Determine the (X, Y) coordinate at the center of the cell enclosing the given text.  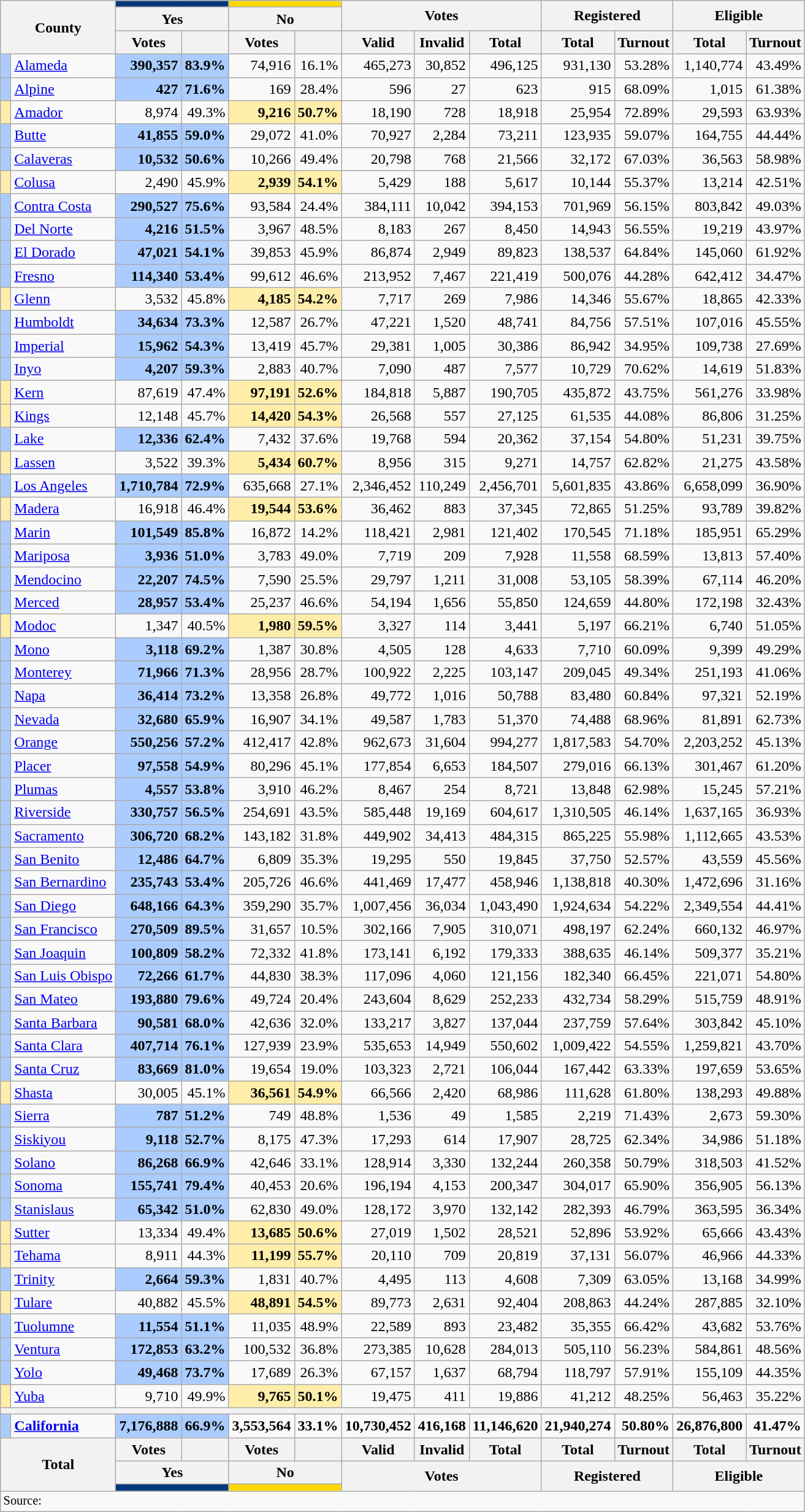
7,719 (378, 556)
12,336 (148, 439)
37,131 (578, 1256)
12,148 (148, 416)
14,943 (578, 229)
290,527 (148, 205)
11,554 (148, 1326)
19,219 (710, 229)
Orange (64, 743)
30,852 (441, 66)
86,874 (378, 252)
172,198 (710, 602)
28.7% (318, 673)
Sutter (64, 1232)
8,911 (148, 1256)
38.3% (318, 976)
74.5% (205, 579)
416,168 (441, 1426)
251,193 (710, 673)
170,545 (578, 532)
72.89% (644, 112)
57.2% (205, 743)
25,954 (578, 112)
44.44% (776, 136)
71,966 (148, 673)
Merced (64, 602)
432,734 (578, 999)
9,399 (710, 649)
79.6% (205, 999)
40,453 (261, 1186)
36.34% (776, 1209)
34.47% (776, 275)
26.3% (318, 1372)
Colusa (64, 182)
49,724 (261, 999)
San Bernardino (64, 882)
28,521 (505, 1232)
51.83% (776, 369)
55.67% (644, 299)
31.8% (318, 836)
27 (441, 89)
9,118 (148, 1139)
648,166 (148, 906)
505,110 (578, 1349)
865,225 (578, 836)
County (58, 27)
221,419 (505, 275)
14,420 (261, 416)
185,951 (710, 532)
72,865 (578, 509)
54.2% (318, 299)
20,110 (378, 1256)
169 (261, 89)
48.8% (318, 1116)
79.4% (205, 1186)
85.8% (205, 532)
35.21% (776, 952)
235,743 (148, 882)
49,772 (378, 696)
18,865 (710, 299)
81,891 (710, 719)
54,194 (378, 602)
43.75% (644, 392)
17,689 (261, 1372)
San Francisco (64, 929)
97,191 (261, 392)
76.1% (205, 1046)
7,928 (505, 556)
Sierra (64, 1116)
496,125 (505, 66)
66.21% (644, 625)
6,658,099 (710, 486)
Mendocino (64, 579)
596 (378, 89)
23,482 (505, 1326)
133,217 (378, 1022)
7,590 (261, 579)
63.05% (644, 1279)
43.49% (776, 66)
63.2% (205, 1349)
31.25% (776, 416)
55.37% (644, 182)
69.2% (205, 649)
893 (441, 1326)
4,633 (505, 649)
52.6% (318, 392)
594 (441, 439)
1,112,665 (710, 836)
31.16% (776, 882)
29,381 (378, 346)
Los Angeles (64, 486)
59.5% (318, 625)
25.5% (318, 579)
303,842 (710, 1022)
37,154 (578, 439)
41.0% (318, 136)
11,558 (578, 556)
89.5% (205, 929)
10,628 (441, 1349)
279,016 (578, 766)
3,970 (441, 1209)
17,293 (378, 1139)
62.98% (644, 789)
62.4% (205, 439)
40,882 (148, 1302)
25,237 (261, 602)
41.8% (318, 952)
46.2% (318, 789)
29,593 (710, 112)
67,114 (710, 579)
623 (505, 89)
42.51% (776, 182)
43.97% (776, 229)
318,503 (710, 1163)
57.64% (644, 1022)
Santa Barbara (64, 1022)
200,347 (505, 1186)
30,005 (148, 1093)
54.70% (644, 743)
550,602 (505, 1046)
1,817,583 (578, 743)
51.05% (776, 625)
26.8% (318, 696)
14.2% (318, 532)
915 (578, 89)
62.24% (644, 929)
449,902 (378, 836)
54.55% (644, 1046)
71.3% (205, 673)
1,140,774 (710, 66)
San Mateo (64, 999)
10,266 (261, 159)
5,617 (505, 182)
43.58% (776, 462)
30.8% (318, 649)
72,332 (261, 952)
72,266 (148, 976)
3,967 (261, 229)
614 (441, 1139)
90,581 (148, 1022)
Plumas (64, 789)
24.4% (318, 205)
330,757 (148, 812)
55.98% (644, 836)
1,520 (441, 323)
2,673 (710, 1116)
1,043,490 (505, 906)
44.80% (644, 602)
3,827 (441, 1022)
43.70% (776, 1046)
2,456,701 (505, 486)
Trinity (64, 1279)
8,467 (378, 789)
34,413 (441, 836)
6,653 (441, 766)
34,986 (710, 1139)
54.22% (644, 906)
Marin (64, 532)
252,233 (505, 999)
4,495 (378, 1279)
19,295 (378, 859)
48.91% (776, 999)
45.5% (205, 1302)
16,918 (148, 509)
Siskiyou (64, 1139)
37.6% (318, 439)
287,885 (710, 1302)
68.96% (644, 719)
243,604 (378, 999)
46.79% (644, 1209)
5,887 (441, 392)
106,044 (505, 1069)
68.2% (205, 836)
El Dorado (64, 252)
28,725 (578, 1139)
62.82% (644, 462)
Santa Cruz (64, 1069)
Glenn (64, 299)
61.80% (644, 1093)
205,726 (261, 882)
515,759 (710, 999)
2,631 (441, 1302)
50,788 (505, 696)
182,340 (578, 976)
1,259,821 (710, 1046)
28,957 (148, 602)
100,922 (378, 673)
32,172 (578, 159)
21,940,274 (578, 1426)
89,823 (505, 252)
19,654 (261, 1069)
2,346,452 (378, 486)
138,537 (578, 252)
48.9% (318, 1326)
45.13% (776, 743)
43.5% (318, 812)
49,587 (378, 719)
642,412 (710, 275)
1,016 (441, 696)
50.7% (318, 112)
64.3% (205, 906)
19.0% (318, 1069)
9,710 (148, 1396)
Solano (64, 1163)
3,936 (148, 556)
2,420 (441, 1093)
36.8% (318, 1349)
509,377 (710, 952)
68,986 (505, 1093)
14,949 (441, 1046)
1,637 (441, 1372)
32.0% (318, 1022)
128 (441, 649)
43.53% (776, 836)
Riverside (64, 812)
28,956 (261, 673)
50.79% (644, 1163)
49 (441, 1116)
53.8% (205, 789)
15,245 (710, 789)
17,907 (505, 1139)
7,432 (261, 439)
184,818 (378, 392)
384,111 (378, 205)
52.7% (205, 1139)
27.69% (776, 346)
155,109 (710, 1372)
68.59% (644, 556)
80,296 (261, 766)
3,783 (261, 556)
30,386 (505, 346)
8,974 (148, 112)
47,021 (148, 252)
302,166 (378, 929)
41.47% (776, 1426)
2,225 (441, 673)
28.4% (318, 89)
359,290 (261, 906)
13,848 (578, 789)
557 (441, 416)
San Joaquin (64, 952)
427 (148, 89)
2,219 (578, 1116)
3,522 (148, 462)
10,729 (578, 369)
1,015 (710, 89)
39,853 (261, 252)
3,330 (441, 1163)
9,216 (261, 112)
Alameda (64, 66)
585,448 (378, 812)
128,172 (378, 1209)
53.28% (644, 66)
284,013 (505, 1349)
269 (441, 299)
46,966 (710, 1256)
45.56% (776, 859)
Butte (64, 136)
60.7% (318, 462)
13,358 (261, 696)
48.5% (318, 229)
113 (441, 1279)
Lake (64, 439)
803,842 (710, 205)
61,535 (578, 416)
10,532 (148, 159)
San Benito (64, 859)
13,813 (710, 556)
3,553,564 (261, 1426)
145,060 (710, 252)
535,653 (378, 1046)
118,797 (578, 1372)
44.08% (644, 416)
42.33% (776, 299)
19,475 (378, 1396)
Yolo (64, 1372)
1,656 (441, 602)
92,404 (505, 1302)
132,244 (505, 1163)
8,175 (261, 1139)
36,414 (148, 696)
103,147 (505, 673)
34.95% (644, 346)
458,946 (505, 882)
64.7% (205, 859)
1,310,505 (578, 812)
65,666 (710, 1232)
10,144 (578, 182)
43,682 (710, 1326)
18,918 (505, 112)
1,502 (441, 1232)
177,854 (378, 766)
10,730,452 (378, 1426)
2,349,554 (710, 906)
51.25% (644, 509)
173,141 (378, 952)
57.51% (644, 323)
58.29% (644, 999)
36.90% (776, 486)
282,393 (578, 1209)
213,952 (378, 275)
188 (441, 182)
Sonoma (64, 1186)
35.7% (318, 906)
8,956 (378, 462)
Tehama (64, 1256)
71.6% (205, 89)
179,333 (505, 952)
31,604 (441, 743)
Nevada (64, 719)
53.65% (776, 1069)
138,293 (710, 1093)
190,705 (505, 392)
301,467 (710, 766)
34.99% (776, 1279)
701,969 (578, 205)
37,750 (578, 859)
26,568 (378, 416)
117,096 (378, 976)
73.3% (205, 323)
962,673 (378, 743)
23.9% (318, 1046)
5,197 (578, 625)
109,738 (710, 346)
65.9% (205, 719)
San Diego (64, 906)
267 (441, 229)
1,710,784 (148, 486)
4,153 (441, 1186)
44.35% (776, 1372)
59.30% (776, 1116)
2,981 (441, 532)
58.2% (205, 952)
164,755 (710, 136)
57.21% (776, 789)
209 (441, 556)
110,249 (441, 486)
1,007,456 (378, 906)
1,211 (441, 579)
4,505 (378, 649)
27,125 (505, 416)
35.22% (776, 1396)
2,721 (441, 1069)
49.29% (776, 649)
123,935 (578, 136)
184,507 (505, 766)
16,907 (261, 719)
660,132 (710, 929)
49.88% (776, 1093)
11,146,620 (505, 1426)
20.6% (318, 1186)
304,017 (578, 1186)
11,199 (261, 1256)
7,986 (505, 299)
7,467 (441, 275)
40.5% (205, 625)
61.7% (205, 976)
5,601,835 (578, 486)
71.43% (644, 1116)
44.41% (776, 906)
4,185 (261, 299)
390,357 (148, 66)
6,809 (261, 859)
53.76% (776, 1326)
749 (261, 1116)
14,346 (578, 299)
41.52% (776, 1163)
Calaveras (64, 159)
83,669 (148, 1069)
363,595 (710, 1209)
93,584 (261, 205)
2,939 (261, 182)
87,619 (148, 392)
32,680 (148, 719)
768 (441, 159)
56.15% (644, 205)
1,783 (441, 719)
66.45% (644, 976)
39.3% (205, 462)
435,872 (578, 392)
1,980 (261, 625)
101,549 (148, 532)
56.23% (644, 1349)
35,355 (578, 1326)
Mariposa (64, 556)
254 (441, 789)
Tuolumne (64, 1326)
Fresno (64, 275)
42,646 (261, 1163)
8,183 (378, 229)
128,914 (378, 1163)
310,071 (505, 929)
39.75% (776, 439)
70,927 (378, 136)
83.9% (205, 66)
Monterey (64, 673)
58.39% (644, 579)
17,477 (441, 882)
1,347 (148, 625)
103,323 (378, 1069)
46.97% (776, 929)
Shasta (64, 1093)
51,231 (710, 439)
67,157 (378, 1372)
7,710 (578, 649)
441,469 (378, 882)
51.5% (205, 229)
1,637,165 (710, 812)
53.6% (318, 509)
37,345 (505, 509)
Kings (64, 416)
53,105 (578, 579)
18,190 (378, 112)
10.5% (318, 929)
74,916 (261, 66)
4,608 (505, 1279)
71.18% (644, 532)
27,019 (378, 1232)
36,561 (261, 1093)
36,034 (441, 906)
51.1% (205, 1326)
273,385 (378, 1349)
81.0% (205, 1069)
46.20% (776, 579)
42,636 (261, 1022)
121,156 (505, 976)
14,757 (578, 462)
315 (441, 462)
48.56% (776, 1349)
487 (441, 369)
21,275 (710, 462)
407,714 (148, 1046)
1,831 (261, 1279)
66,566 (378, 1093)
Alpine (64, 89)
73.7% (205, 1372)
20,819 (505, 1256)
9,271 (505, 462)
Madera (64, 509)
31,008 (505, 579)
33.98% (776, 392)
4,557 (148, 789)
221,071 (710, 976)
San Luis Obispo (64, 976)
20,362 (505, 439)
43.43% (776, 1232)
44.3% (205, 1256)
97,321 (710, 696)
7,577 (505, 369)
100,532 (261, 1349)
994,277 (505, 743)
7,905 (441, 929)
208,863 (578, 1302)
45.10% (776, 1022)
36,563 (710, 159)
47.4% (205, 392)
41.06% (776, 673)
35.3% (318, 859)
74,488 (578, 719)
114 (441, 625)
14,619 (710, 369)
1,472,696 (710, 882)
61.92% (776, 252)
26.7% (318, 323)
47.3% (318, 1139)
70.62% (644, 369)
3,441 (505, 625)
Kern (64, 392)
60.09% (644, 649)
883 (441, 509)
62,830 (261, 1209)
172,853 (148, 1349)
22,207 (148, 579)
32.43% (776, 602)
4,207 (148, 369)
20,798 (378, 159)
254,691 (261, 812)
21,566 (505, 159)
Ventura (64, 1349)
43,559 (710, 859)
59.0% (205, 136)
41,855 (148, 136)
44.28% (644, 275)
5,429 (378, 182)
65.90% (644, 1186)
55.7% (318, 1256)
19,886 (505, 1396)
7,309 (578, 1279)
68.09% (644, 89)
61.20% (776, 766)
56.07% (644, 1256)
260,358 (578, 1163)
57.91% (644, 1372)
8,450 (505, 229)
19,845 (505, 859)
45.55% (776, 323)
4,216 (148, 229)
1,585 (505, 1116)
465,273 (378, 66)
19,544 (261, 509)
2,203,252 (710, 743)
49.9% (205, 1396)
19,768 (378, 439)
83,480 (578, 696)
550,256 (148, 743)
57.40% (776, 556)
107,016 (710, 323)
89,773 (378, 1302)
Humboldt (64, 323)
97,558 (148, 766)
52.57% (644, 859)
Source: (402, 1502)
9,765 (261, 1396)
Modoc (64, 625)
43.86% (644, 486)
29,072 (261, 136)
48,741 (505, 323)
7,717 (378, 299)
Amador (64, 112)
54.5% (318, 1302)
7,090 (378, 369)
60.84% (644, 696)
49.3% (205, 112)
68.0% (205, 1022)
66.42% (644, 1326)
11,035 (261, 1326)
6,740 (710, 625)
84,756 (578, 323)
53.92% (644, 1232)
787 (148, 1116)
86,942 (578, 346)
93,789 (710, 509)
121,402 (505, 532)
15,962 (148, 346)
13,419 (261, 346)
52,896 (578, 1232)
155,741 (148, 1186)
1,005 (441, 346)
Napa (64, 696)
44.24% (644, 1302)
561,276 (710, 392)
143,182 (261, 836)
2,664 (148, 1279)
63.33% (644, 1069)
51,370 (505, 719)
Inyo (64, 369)
356,905 (710, 1186)
55,850 (505, 602)
64.84% (644, 252)
29,797 (378, 579)
Mono (64, 649)
19,169 (441, 812)
44.33% (776, 1256)
72.9% (205, 486)
196,194 (378, 1186)
5,434 (261, 462)
16.1% (318, 66)
31,657 (261, 929)
22,589 (378, 1326)
62.73% (776, 719)
411 (441, 1396)
Stanislaus (64, 1209)
66.13% (644, 766)
67.03% (644, 159)
197,659 (710, 1069)
49,468 (148, 1372)
1,924,634 (578, 906)
13,214 (710, 182)
58.98% (776, 159)
Santa Clara (64, 1046)
237,759 (578, 1022)
86,268 (148, 1163)
48,891 (261, 1302)
412,417 (261, 743)
27.1% (318, 486)
51.18% (776, 1139)
63.93% (776, 112)
127,939 (261, 1046)
56.55% (644, 229)
118,421 (378, 532)
50.1% (318, 1396)
1,536 (378, 1116)
Del Norte (64, 229)
4,060 (441, 976)
12,587 (261, 323)
709 (441, 1256)
132,142 (505, 1209)
111,628 (578, 1093)
26,876,800 (710, 1426)
73.2% (205, 696)
2,949 (441, 252)
65,342 (148, 1209)
8,721 (505, 789)
47,221 (378, 323)
46.4% (205, 509)
13,168 (710, 1279)
167,442 (578, 1069)
13,685 (261, 1232)
40.30% (644, 882)
12,486 (148, 859)
68,794 (505, 1372)
99,612 (261, 275)
32.10% (776, 1302)
Yuba (64, 1396)
2,284 (441, 136)
49.03% (776, 205)
114,340 (148, 275)
20.4% (318, 999)
73,211 (505, 136)
484,315 (505, 836)
500,076 (578, 275)
34.1% (318, 719)
Placer (64, 766)
34,634 (148, 323)
13,334 (148, 1232)
Sacramento (64, 836)
56.5% (205, 812)
1,009,422 (578, 1046)
100,809 (148, 952)
8,629 (441, 999)
931,130 (578, 66)
7,176,888 (148, 1426)
635,668 (261, 486)
728 (441, 112)
306,720 (148, 836)
16,872 (261, 532)
65.29% (776, 532)
36.93% (776, 812)
39.82% (776, 509)
1,138,818 (578, 882)
51.2% (205, 1116)
10,042 (441, 205)
Tulare (64, 1302)
42.8% (318, 743)
3,910 (261, 789)
124,659 (578, 602)
86,806 (710, 416)
Lassen (64, 462)
550 (441, 859)
56.13% (776, 1186)
3,327 (378, 625)
3,118 (148, 649)
50.80% (644, 1426)
45.8% (205, 299)
498,197 (578, 929)
48.25% (644, 1396)
270,509 (148, 929)
49.34% (644, 673)
137,044 (505, 1022)
52.19% (776, 696)
61.38% (776, 89)
584,861 (710, 1349)
Imperial (64, 346)
2,490 (148, 182)
1,387 (261, 649)
Contra Costa (64, 205)
209,045 (578, 673)
193,880 (148, 999)
75.6% (205, 205)
41,212 (578, 1396)
394,153 (505, 205)
3,532 (148, 299)
62.34% (644, 1139)
2,883 (261, 369)
6,192 (441, 952)
604,617 (505, 812)
California (64, 1426)
56,463 (710, 1396)
388,635 (578, 952)
44,830 (261, 976)
59.07% (644, 136)
36,462 (378, 509)
